Identify which cell holds the provided text, then report its [X, Y] central coordinate. 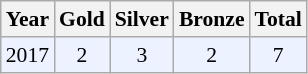
Silver [142, 19]
2017 [28, 55]
Year [28, 19]
Bronze [212, 19]
3 [142, 55]
Gold [82, 19]
Total [278, 19]
7 [278, 55]
